Pinpoint the cell where the given text exists, returning its [x, y] midpoint coordinate. 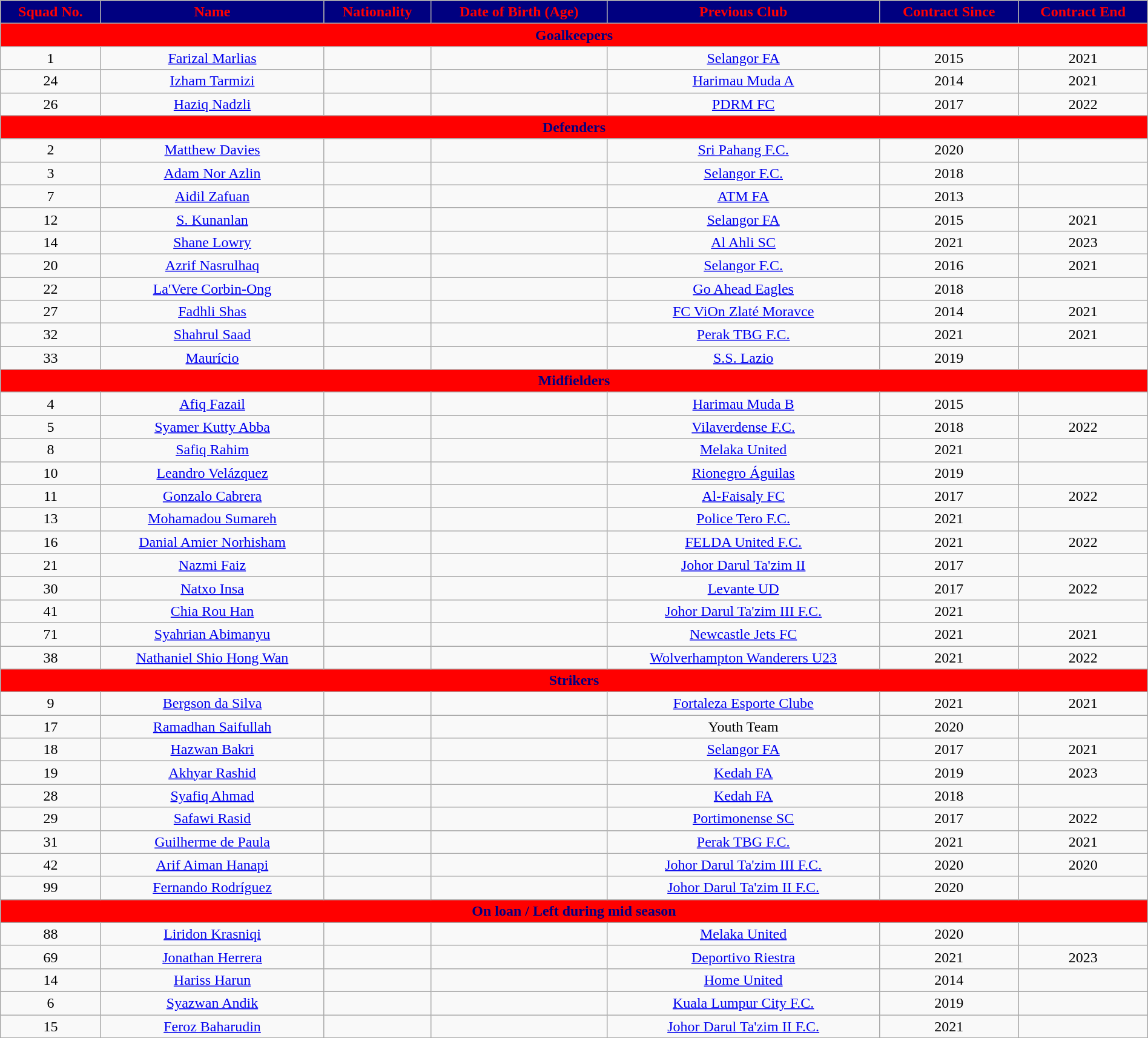
Levante UD [744, 588]
Hariss Harun [212, 980]
Rionegro Águilas [744, 473]
La'Vere Corbin-Ong [212, 289]
Hazwan Bakri [212, 750]
Guilherme de Paula [212, 842]
2013 [949, 196]
Haziq Nadzli [212, 104]
15 [51, 1026]
33 [51, 358]
Squad No. [51, 12]
Farizal Marlias [212, 58]
22 [51, 289]
Harimau Muda A [744, 81]
Al Ahli SC [744, 242]
S.S. Lazio [744, 358]
17 [51, 727]
30 [51, 588]
S. Kunanlan [212, 219]
6 [51, 1003]
Bergson da Silva [212, 704]
12 [51, 219]
Harimau Muda B [744, 404]
Youth Team [744, 727]
21 [51, 565]
Contract End [1083, 12]
Matthew Davies [212, 150]
24 [51, 81]
Deportivo Riestra [744, 957]
Fadhli Shas [212, 312]
Contract Since [949, 12]
32 [51, 335]
Al-Faisaly FC [744, 496]
19 [51, 773]
PDRM FC [744, 104]
Fortaleza Esporte Clube [744, 704]
Shane Lowry [212, 242]
Feroz Baharudin [212, 1026]
Liridon Krasniqi [212, 934]
Portimonense SC [744, 819]
26 [51, 104]
Midfielders [574, 381]
Nazmi Faiz [212, 565]
Safawi Rasid [212, 819]
Adam Nor Azlin [212, 173]
FELDA United F.C. [744, 542]
Home United [744, 980]
Jonathan Herrera [212, 957]
Danial Amier Norhisham [212, 542]
20 [51, 265]
Kuala Lumpur City F.C. [744, 1003]
Akhyar Rashid [212, 773]
27 [51, 312]
69 [51, 957]
Newcastle Jets FC [744, 634]
Syahrian Abimanyu [212, 634]
7 [51, 196]
31 [51, 842]
Go Ahead Eagles [744, 289]
42 [51, 865]
Goalkeepers [574, 35]
Arif Aiman Hanapi [212, 865]
13 [51, 519]
Natxo Insa [212, 588]
2016 [949, 265]
18 [51, 750]
Sri Pahang F.C. [744, 150]
Afiq Fazail [212, 404]
Vilaverdense F.C. [744, 427]
Azrif Nasrulhaq [212, 265]
Previous Club [744, 12]
Leandro Velázquez [212, 473]
ATM FA [744, 196]
2 [51, 150]
Date of Birth (Age) [519, 12]
Syafiq Ahmad [212, 796]
11 [51, 496]
99 [51, 888]
9 [51, 704]
8 [51, 450]
41 [51, 611]
16 [51, 542]
Police Tero F.C. [744, 519]
Johor Darul Ta'zim II [744, 565]
Shahrul Saad [212, 335]
Safiq Rahim [212, 450]
28 [51, 796]
Mohamadou Sumareh [212, 519]
71 [51, 634]
Nationality [378, 12]
3 [51, 173]
Name [212, 12]
Wolverhampton Wanderers U23 [744, 657]
Syamer Kutty Abba [212, 427]
Gonzalo Cabrera [212, 496]
88 [51, 934]
Nathaniel Shio Hong Wan [212, 657]
29 [51, 819]
Strikers [574, 681]
Ramadhan Saifullah [212, 727]
5 [51, 427]
Defenders [574, 127]
FC ViOn Zlaté Moravce [744, 312]
4 [51, 404]
Syazwan Andik [212, 1003]
Maurício [212, 358]
Izham Tarmizi [212, 81]
38 [51, 657]
On loan / Left during mid season [574, 911]
Fernando Rodríguez [212, 888]
10 [51, 473]
Chia Rou Han [212, 611]
1 [51, 58]
Aidil Zafuan [212, 196]
